Output the [x, y] coordinate of the center of the cell containing the given text.  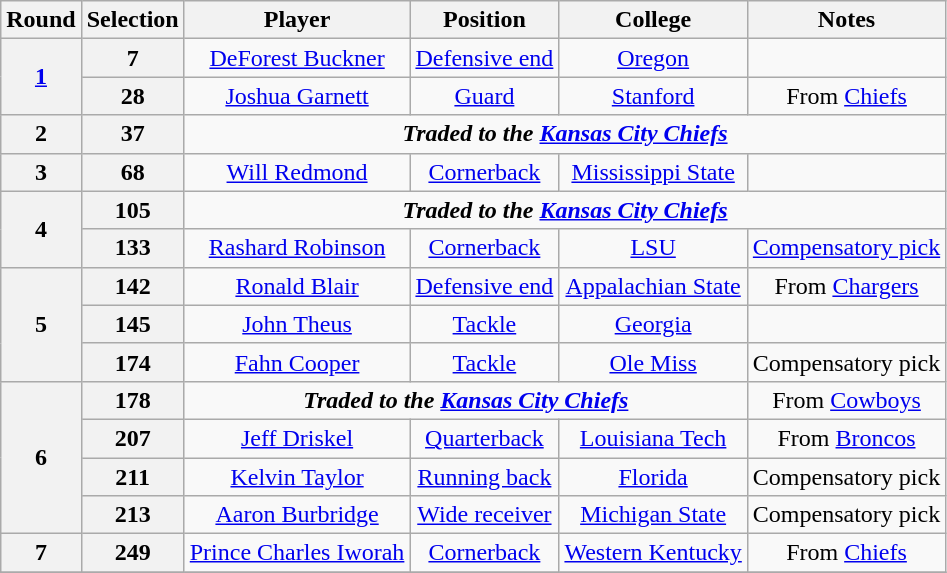
Kelvin Taylor [297, 477]
College [653, 20]
Stanford [653, 96]
DeForest Buckner [297, 58]
Aaron Burbridge [297, 515]
178 [132, 400]
Mississippi State [653, 172]
LSU [653, 248]
From Chargers [846, 286]
Running back [484, 477]
Louisiana Tech [653, 438]
28 [132, 96]
Western Kentucky [653, 553]
142 [132, 286]
Rashard Robinson [297, 248]
213 [132, 515]
37 [132, 134]
Wide receiver [484, 515]
Ole Miss [653, 362]
207 [132, 438]
174 [132, 362]
John Theus [297, 324]
133 [132, 248]
211 [132, 477]
2 [41, 134]
Florida [653, 477]
Quarterback [484, 438]
Notes [846, 20]
Oregon [653, 58]
Michigan State [653, 515]
Ronald Blair [297, 286]
5 [41, 324]
Fahn Cooper [297, 362]
Jeff Driskel [297, 438]
From Broncos [846, 438]
Joshua Garnett [297, 96]
3 [41, 172]
4 [41, 229]
Round [41, 20]
Guard [484, 96]
105 [132, 210]
Player [297, 20]
6 [41, 457]
Will Redmond [297, 172]
Appalachian State [653, 286]
Position [484, 20]
68 [132, 172]
1 [41, 77]
249 [132, 553]
Selection [132, 20]
145 [132, 324]
From Cowboys [846, 400]
Prince Charles Iworah [297, 553]
Georgia [653, 324]
